Capture the cell that displays the provided text and extract its [X, Y] central coordinate. 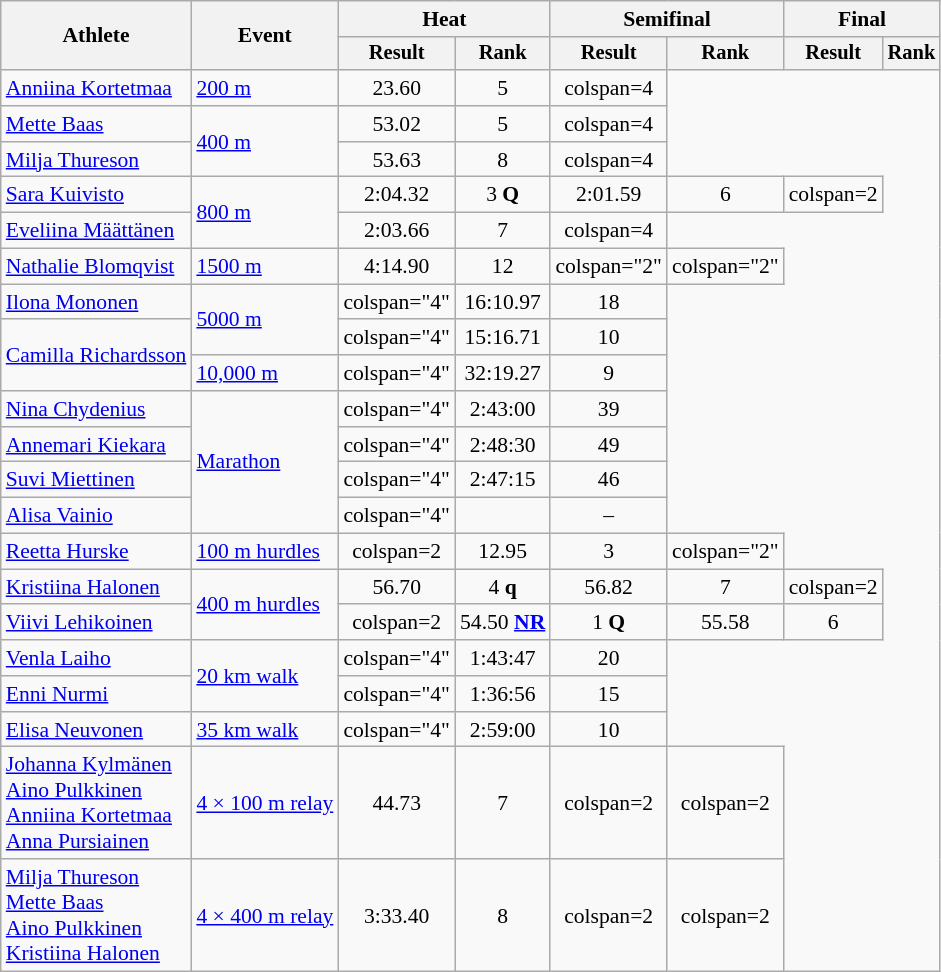
56.82 [608, 587]
44.73 [396, 803]
4 q [502, 587]
20 km walk [264, 676]
Venla Laiho [96, 658]
1500 m [264, 267]
Camilla Richardsson [96, 356]
54.50 NR [502, 623]
200 m [264, 88]
Viivi Lehikoinen [96, 623]
400 m [264, 142]
Final [862, 19]
55.58 [726, 623]
20 [608, 658]
4 × 100 m relay [264, 803]
15:16.71 [502, 338]
Athlete [96, 36]
2:43:00 [502, 409]
56.70 [396, 587]
Milja ThuresonMette BaasAino PulkkinenKristiina Halonen [96, 915]
Nathalie Blomqvist [96, 267]
Reetta Hurske [96, 552]
Elisa Neuvonen [96, 730]
49 [608, 445]
4 × 400 m relay [264, 915]
12.95 [502, 552]
Nina Chydenius [96, 409]
Alisa Vainio [96, 516]
5000 m [264, 320]
Suvi Miettinen [96, 480]
Johanna KylmänenAino PulkkinenAnniina KortetmaaAnna Pursiainen [96, 803]
32:19.27 [502, 373]
2:03.66 [396, 231]
– [608, 516]
Event [264, 36]
12 [502, 267]
1 Q [608, 623]
3 [608, 552]
Milja Thureson [96, 160]
800 m [264, 212]
Sara Kuivisto [96, 195]
39 [608, 409]
53.63 [396, 160]
23.60 [396, 88]
1:36:56 [502, 694]
16:10.97 [502, 302]
100 m hurdles [264, 552]
Marathon [264, 462]
Mette Baas [96, 124]
15 [608, 694]
3 Q [502, 195]
46 [608, 480]
4:14.90 [396, 267]
2:48:30 [502, 445]
Kristiina Halonen [96, 587]
Eveliina Määttänen [96, 231]
18 [608, 302]
Ilona Mononen [96, 302]
2:47:15 [502, 480]
Semifinal [666, 19]
10,000 m [264, 373]
1:43:47 [502, 658]
9 [608, 373]
3:33.40 [396, 915]
Enni Nurmi [96, 694]
Heat [444, 19]
Anniina Kortetmaa [96, 88]
2:59:00 [502, 730]
2:04.32 [396, 195]
400 m hurdles [264, 604]
2:01.59 [608, 195]
53.02 [396, 124]
35 km walk [264, 730]
Annemari Kiekara [96, 445]
